From the cell containing the given text, extract its center point as (x, y) coordinate. 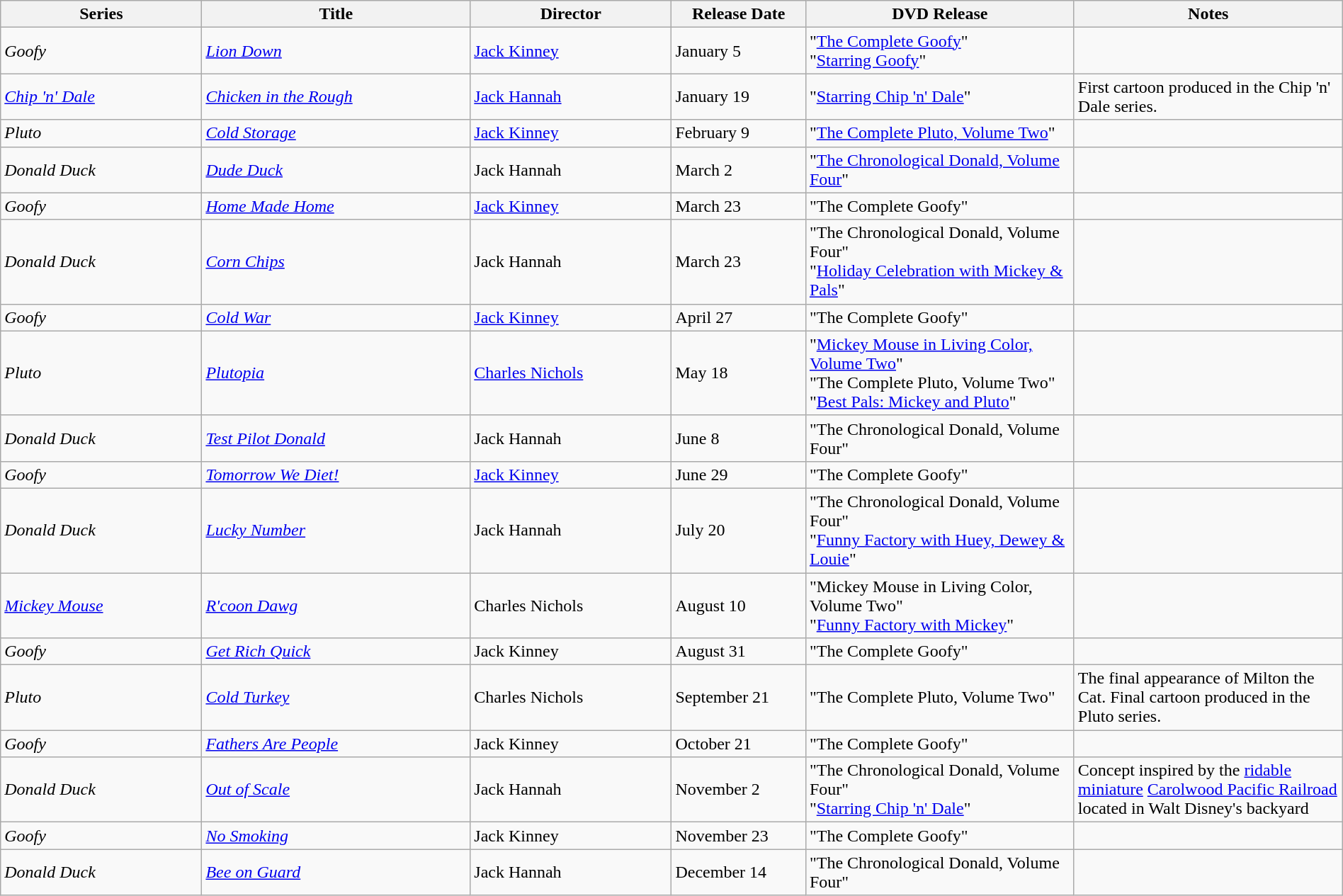
Series (101, 14)
December 14 (738, 873)
September 21 (738, 698)
The final appearance of Milton the Cat. Final cartoon produced in the Pluto series. (1208, 698)
August 10 (738, 605)
Plutopia (336, 373)
Release Date (738, 14)
"The Chronological Donald, Volume Four" "Holiday Celebration with Mickey & Pals" (939, 262)
Bee on Guard (336, 873)
"The Complete Goofy" "Starring Goofy" (939, 51)
First cartoon produced in the Chip 'n' Dale series. (1208, 96)
Fathers Are People (336, 744)
Director (571, 14)
Concept inspired by the ridable miniature Carolwood Pacific Railroad located in Walt Disney's backyard (1208, 790)
January 5 (738, 51)
Title (336, 14)
"The Chronological Donald, Volume Four" "Funny Factory with Huey, Dewey & Louie" (939, 530)
October 21 (738, 744)
November 23 (738, 836)
Cold War (336, 317)
"Mickey Mouse in Living Color, Volume Two" "The Complete Pluto, Volume Two" "Best Pals: Mickey and Pluto" (939, 373)
Cold Storage (336, 133)
Tomorrow We Diet! (336, 475)
Chip 'n' Dale (101, 96)
January 19 (738, 96)
Notes (1208, 14)
Dude Duck (336, 170)
"Starring Chip 'n' Dale" (939, 96)
February 9 (738, 133)
Test Pilot Donald (336, 438)
Lion Down (336, 51)
Home Made Home (336, 206)
No Smoking (336, 836)
R'coon Dawg (336, 605)
Cold Turkey (336, 698)
August 31 (738, 652)
March 2 (738, 170)
November 2 (738, 790)
June 29 (738, 475)
DVD Release (939, 14)
Chicken in the Rough (336, 96)
Get Rich Quick (336, 652)
Corn Chips (336, 262)
Lucky Number (336, 530)
Mickey Mouse (101, 605)
Out of Scale (336, 790)
July 20 (738, 530)
June 8 (738, 438)
"The Chronological Donald, Volume Four" "Starring Chip 'n' Dale" (939, 790)
"Mickey Mouse in Living Color, Volume Two" "Funny Factory with Mickey" (939, 605)
April 27 (738, 317)
May 18 (738, 373)
